For the text-containing cell, return its midpoint in (X, Y) coordinate format. 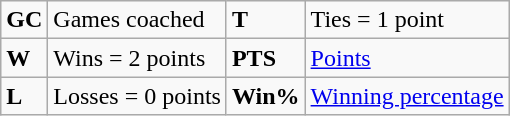
T (266, 20)
PTS (266, 58)
GC (24, 20)
Games coached (138, 20)
Winning percentage (407, 96)
W (24, 58)
L (24, 96)
Ties = 1 point (407, 20)
Losses = 0 points (138, 96)
Win% (266, 96)
Points (407, 58)
Wins = 2 points (138, 58)
